Scan for the cell matching the given text and deliver its (x, y) coordinate at center. 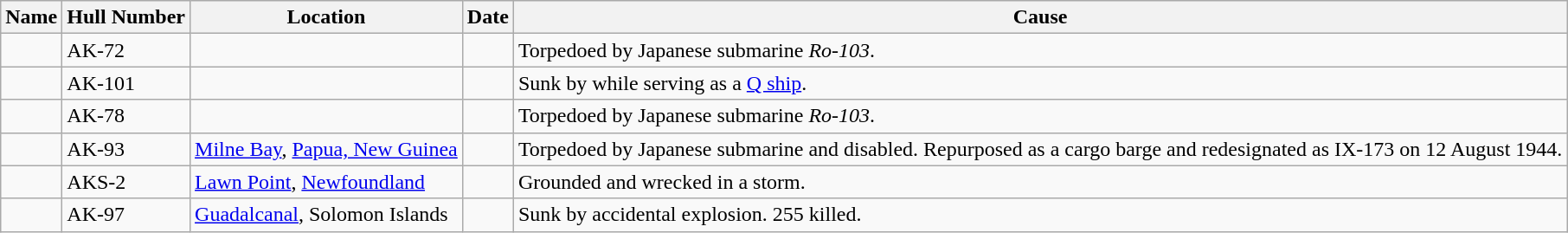
Milne Bay, Papua, New Guinea (327, 149)
Guadalcanal, Solomon Islands (327, 215)
AK-72 (126, 50)
Grounded and wrecked in a storm. (1040, 182)
Lawn Point, Newfoundland (327, 182)
Cause (1040, 17)
Hull Number (126, 17)
Date (488, 17)
AK-78 (126, 116)
Torpedoed by Japanese submarine and disabled. Repurposed as a cargo barge and redesignated as IX-173 on 12 August 1944. (1040, 149)
Name (31, 17)
Sunk by while serving as a Q ship. (1040, 83)
Sunk by accidental explosion. 255 killed. (1040, 215)
AK-93 (126, 149)
AKS-2 (126, 182)
AK-101 (126, 83)
Location (327, 17)
AK-97 (126, 215)
